Provide the [x, y] coordinate of the cell's center where the given text is located.  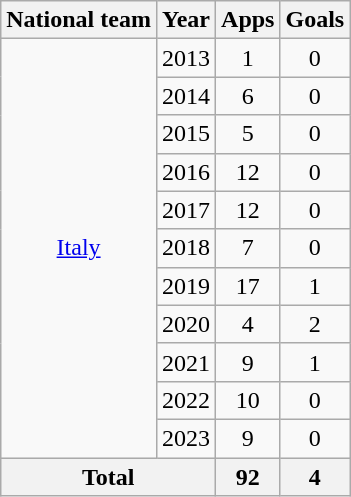
5 [248, 134]
17 [248, 286]
Apps [248, 20]
2018 [186, 248]
2014 [186, 96]
92 [248, 477]
2020 [186, 324]
2022 [186, 400]
Goals [315, 20]
2016 [186, 172]
10 [248, 400]
2021 [186, 362]
7 [248, 248]
2023 [186, 438]
National team [79, 20]
Italy [79, 248]
2013 [186, 58]
6 [248, 96]
Year [186, 20]
Total [108, 477]
2017 [186, 210]
2015 [186, 134]
2019 [186, 286]
2 [315, 324]
